Detect which cell encompasses the target text, then output its [x, y] center coordinate. 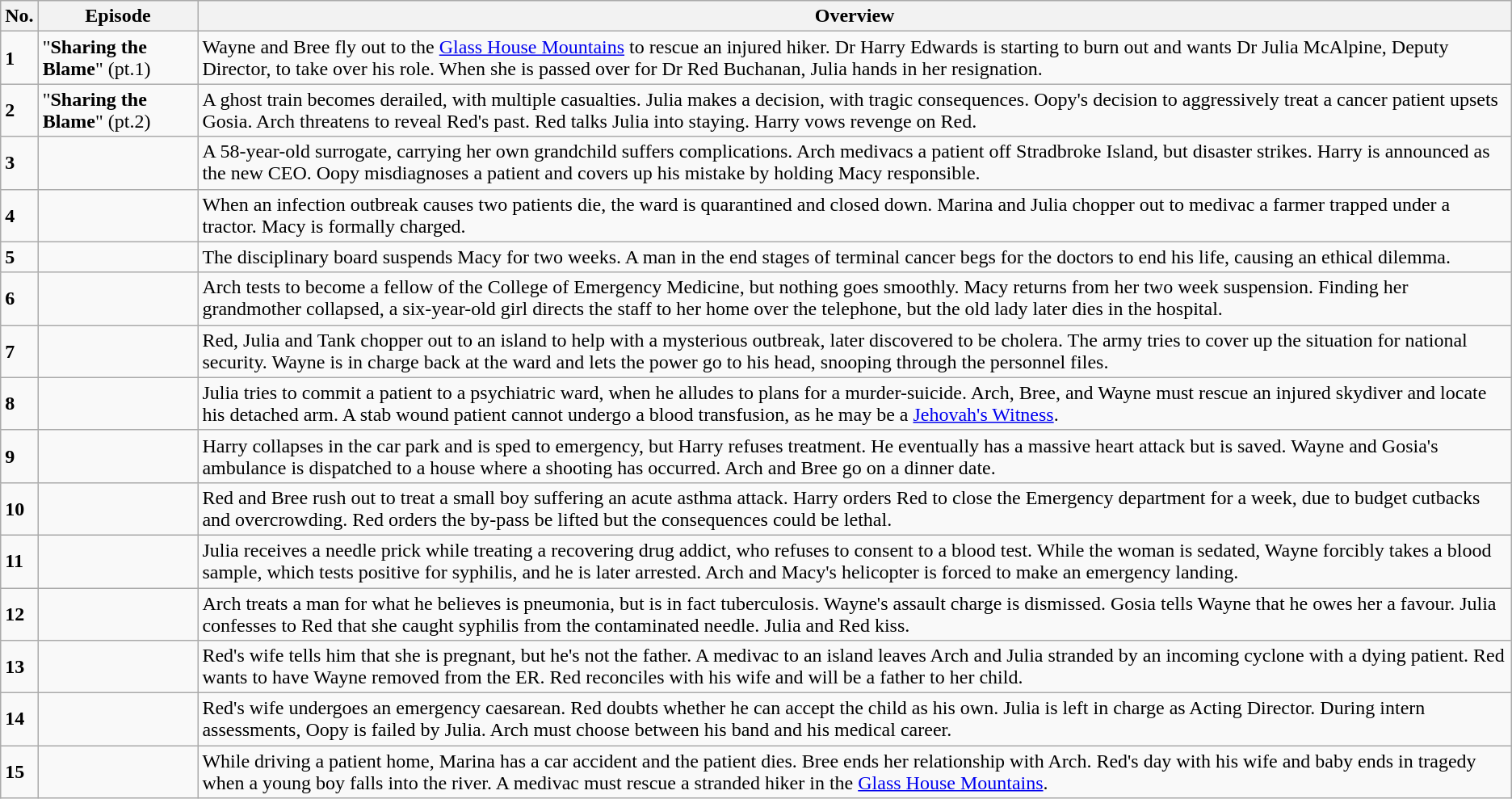
11 [19, 561]
14 [19, 719]
Episode [118, 16]
Overview [855, 16]
5 [19, 257]
7 [19, 351]
3 [19, 163]
4 [19, 215]
2 [19, 110]
1 [19, 58]
6 [19, 299]
12 [19, 614]
9 [19, 456]
13 [19, 667]
8 [19, 404]
10 [19, 509]
No. [19, 16]
"Sharing the Blame" (pt.1) [118, 58]
15 [19, 772]
"Sharing the Blame" (pt.2) [118, 110]
